Find where the given text appears and provide that cell's center as (X, Y) coordinate. 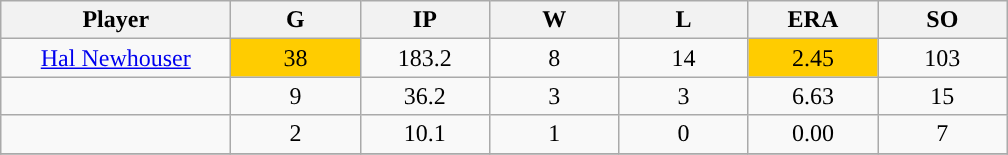
1 (554, 134)
36.2 (424, 96)
2.45 (812, 58)
7 (942, 134)
Hal Newhouser (116, 58)
W (554, 20)
8 (554, 58)
2 (296, 134)
SO (942, 20)
38 (296, 58)
0 (684, 134)
183.2 (424, 58)
0.00 (812, 134)
Player (116, 20)
10.1 (424, 134)
9 (296, 96)
103 (942, 58)
ERA (812, 20)
15 (942, 96)
IP (424, 20)
6.63 (812, 96)
14 (684, 58)
L (684, 20)
G (296, 20)
